Return the [X, Y] coordinate for the center point of the cell that contains the specified text.  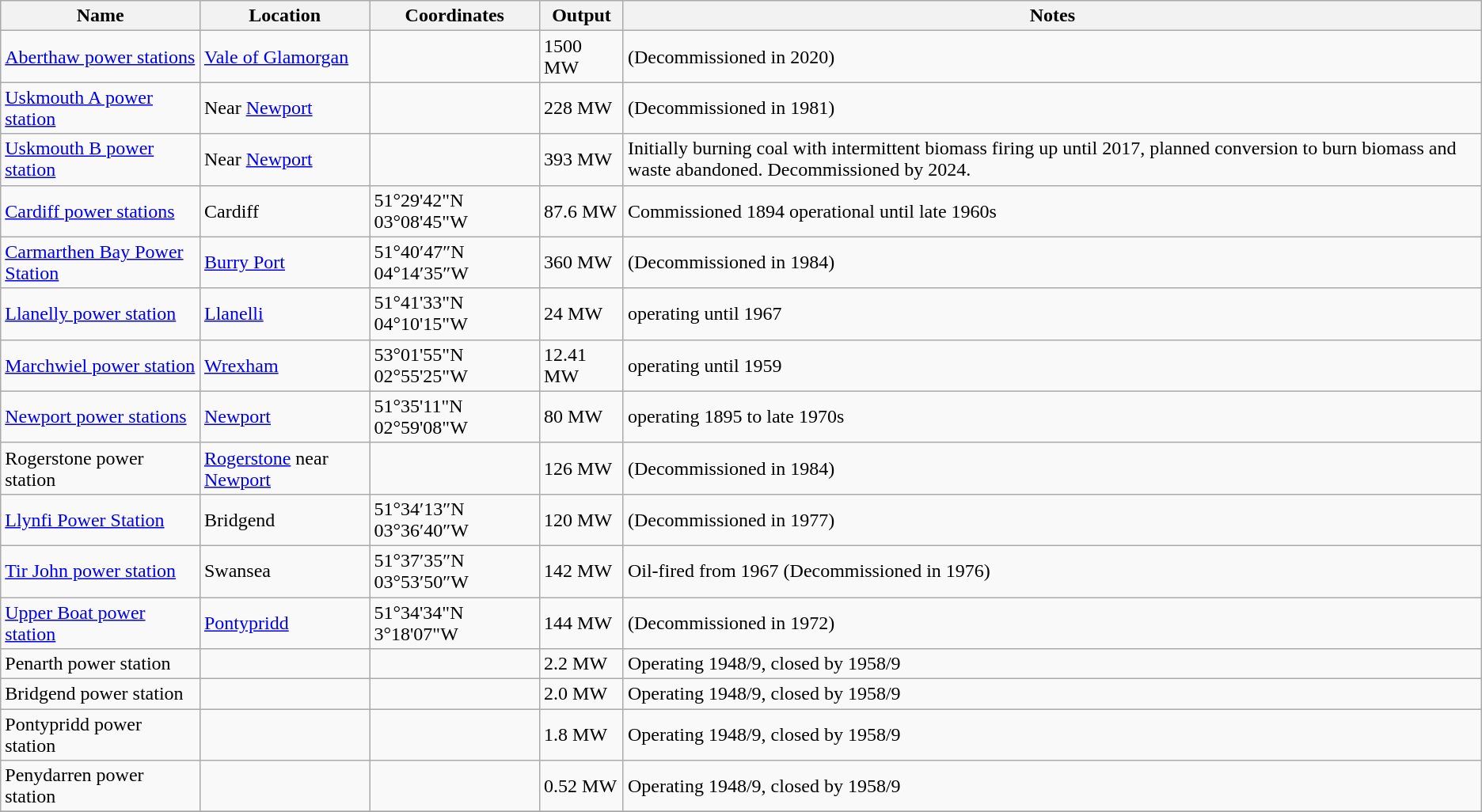
Commissioned 1894 operational until late 1960s [1052, 211]
87.6 MW [582, 211]
Penydarren power station [101, 787]
51°41'33"N 04°10'15"W [454, 313]
(Decommissioned in 2020) [1052, 57]
51°40′47″N 04°14′35″W [454, 263]
Oil-fired from 1967 (Decommissioned in 1976) [1052, 571]
228 MW [582, 108]
operating until 1967 [1052, 313]
144 MW [582, 622]
51°29'42"N 03°08'45"W [454, 211]
Wrexham [284, 366]
Pontypridd [284, 622]
Name [101, 16]
Bridgend power station [101, 694]
Llanelly power station [101, 313]
Marchwiel power station [101, 366]
Rogerstone near Newport [284, 469]
Notes [1052, 16]
393 MW [582, 160]
Uskmouth B power station [101, 160]
0.52 MW [582, 787]
Output [582, 16]
24 MW [582, 313]
operating 1895 to late 1970s [1052, 416]
Upper Boat power station [101, 622]
(Decommissioned in 1972) [1052, 622]
Coordinates [454, 16]
Rogerstone power station [101, 469]
Vale of Glamorgan [284, 57]
Newport power stations [101, 416]
Cardiff [284, 211]
2.0 MW [582, 694]
Burry Port [284, 263]
Uskmouth A power station [101, 108]
51°34′13″N 03°36′40″W [454, 519]
Location [284, 16]
126 MW [582, 469]
1500 MW [582, 57]
360 MW [582, 263]
Carmarthen Bay Power Station [101, 263]
120 MW [582, 519]
Newport [284, 416]
Cardiff power stations [101, 211]
Tir John power station [101, 571]
(Decommissioned in 1981) [1052, 108]
Aberthaw power stations [101, 57]
12.41 MW [582, 366]
Llanelli [284, 313]
51°35'11"N 02°59'08"W [454, 416]
51°37′35″N 03°53′50″W [454, 571]
51°34'34"N 3°18'07"W [454, 622]
operating until 1959 [1052, 366]
Swansea [284, 571]
80 MW [582, 416]
2.2 MW [582, 664]
1.8 MW [582, 734]
Bridgend [284, 519]
Llynfi Power Station [101, 519]
53°01'55"N 02°55'25"W [454, 366]
Penarth power station [101, 664]
(Decommissioned in 1977) [1052, 519]
Pontypridd power station [101, 734]
142 MW [582, 571]
